Determine the [X, Y] coordinate at the center of the cell enclosing the given text.  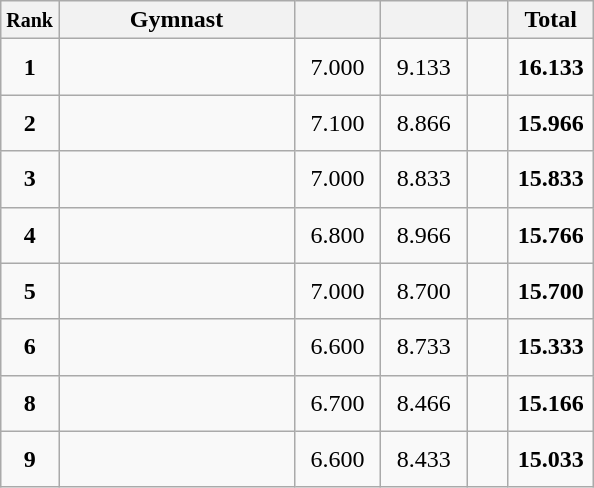
8.733 [424, 347]
3 [30, 179]
6.800 [338, 235]
9 [30, 459]
1 [30, 67]
15.033 [551, 459]
2 [30, 123]
15.766 [551, 235]
7.100 [338, 123]
15.700 [551, 291]
8.700 [424, 291]
16.133 [551, 67]
6.700 [338, 403]
15.966 [551, 123]
4 [30, 235]
Total [551, 20]
8.466 [424, 403]
Gymnast [176, 20]
9.133 [424, 67]
Rank [30, 20]
5 [30, 291]
15.333 [551, 347]
8.966 [424, 235]
8.866 [424, 123]
15.833 [551, 179]
8.833 [424, 179]
15.166 [551, 403]
8.433 [424, 459]
6 [30, 347]
8 [30, 403]
